Pinpoint the cell where the given text exists, returning its (X, Y) midpoint coordinate. 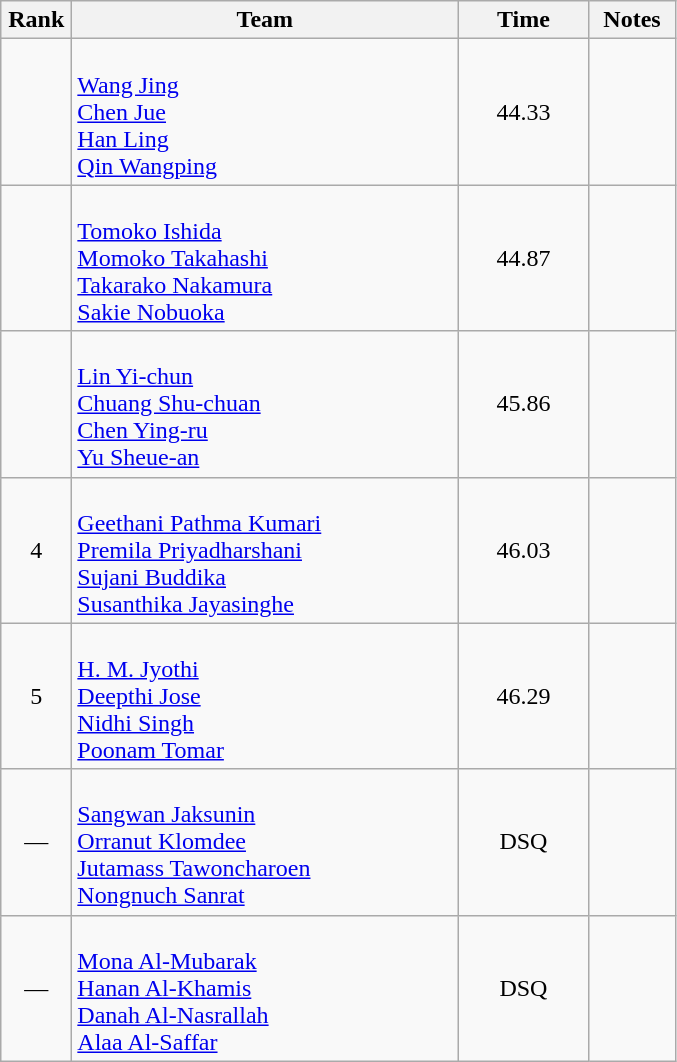
Sangwan JaksuninOrranut KlomdeeJutamass TawoncharoenNongnuch Sanrat (265, 842)
5 (36, 696)
Mona Al-MubarakHanan Al-KhamisDanah Al-NasrallahAlaa Al-Saffar (265, 988)
44.33 (524, 112)
44.87 (524, 258)
Notes (632, 20)
Geethani Pathma KumariPremila PriyadharshaniSujani BuddikaSusanthika Jayasinghe (265, 550)
Wang JingChen JueHan LingQin Wangping (265, 112)
Time (524, 20)
4 (36, 550)
46.29 (524, 696)
46.03 (524, 550)
Team (265, 20)
Rank (36, 20)
45.86 (524, 404)
Lin Yi-chunChuang Shu-chuanChen Ying-ruYu Sheue-an (265, 404)
Tomoko IshidaMomoko TakahashiTakarako NakamuraSakie Nobuoka (265, 258)
H. M. JyothiDeepthi JoseNidhi SinghPoonam Tomar (265, 696)
